Extract the [x, y] coordinate from the center of the cell holding the provided text.  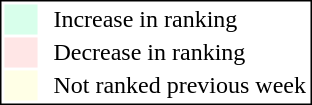
Not ranked previous week [180, 85]
Decrease in ranking [180, 53]
Increase in ranking [180, 19]
